Pinpoint the cell where the given text exists, returning its [x, y] midpoint coordinate. 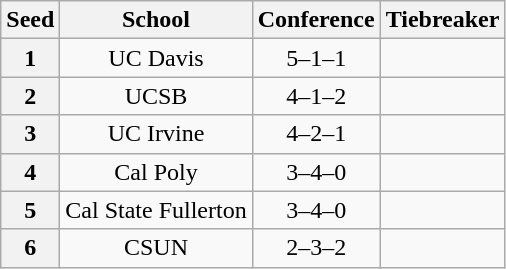
Seed [30, 20]
School [156, 20]
4–1–2 [316, 96]
UCSB [156, 96]
Cal State Fullerton [156, 210]
Conference [316, 20]
1 [30, 58]
Cal Poly [156, 172]
2 [30, 96]
5 [30, 210]
UC Davis [156, 58]
2–3–2 [316, 248]
6 [30, 248]
UC Irvine [156, 134]
4 [30, 172]
CSUN [156, 248]
4–2–1 [316, 134]
Tiebreaker [442, 20]
3 [30, 134]
5–1–1 [316, 58]
